Pinpoint the cell where the given text exists, returning its [x, y] midpoint coordinate. 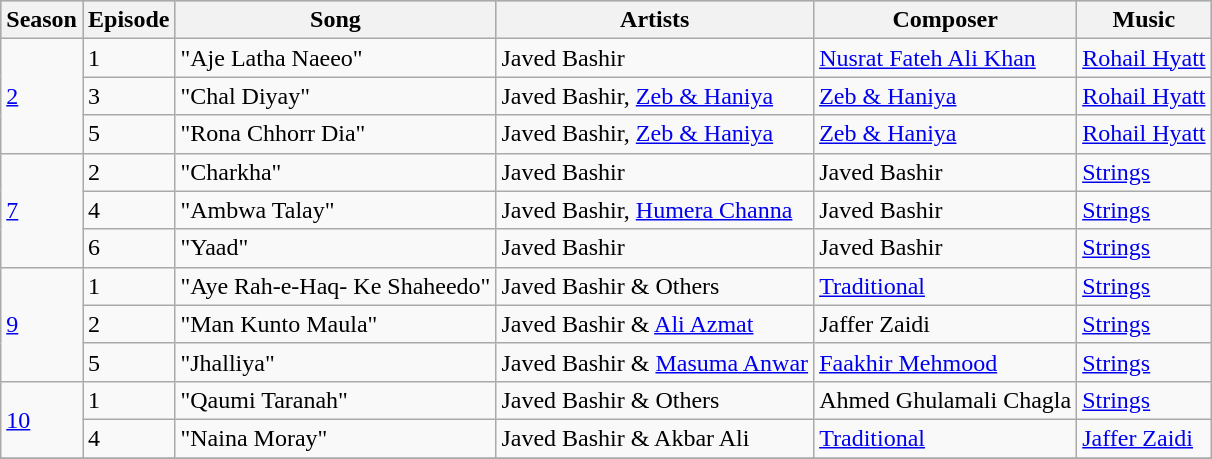
"Ambwa Talay" [336, 210]
Music [1144, 20]
Song [336, 20]
Season [42, 20]
Episode [128, 20]
"Naina Moray" [336, 438]
Javed Bashir, Humera Channa [655, 210]
"Aye Rah-e-Haq- Ke Shaheedo" [336, 286]
"Jhalliya" [336, 362]
"Man Kunto Maula" [336, 324]
"Aje Latha Naeeo" [336, 58]
Nusrat Fateh Ali Khan [946, 58]
Artists [655, 20]
"Rona Chhorr Dia" [336, 134]
7 [42, 210]
6 [128, 248]
9 [42, 324]
Javed Bashir & Ali Azmat [655, 324]
Ahmed Ghulamali Chagla [946, 400]
Faakhir Mehmood [946, 362]
"Qaumi Taranah" [336, 400]
"Charkha" [336, 172]
Javed Bashir & Akbar Ali [655, 438]
3 [128, 96]
Composer [946, 20]
Javed Bashir & Masuma Anwar [655, 362]
"Chal Diyay" [336, 96]
10 [42, 419]
"Yaad" [336, 248]
